Locate the cell with the specified text and output its (x, y) center coordinate. 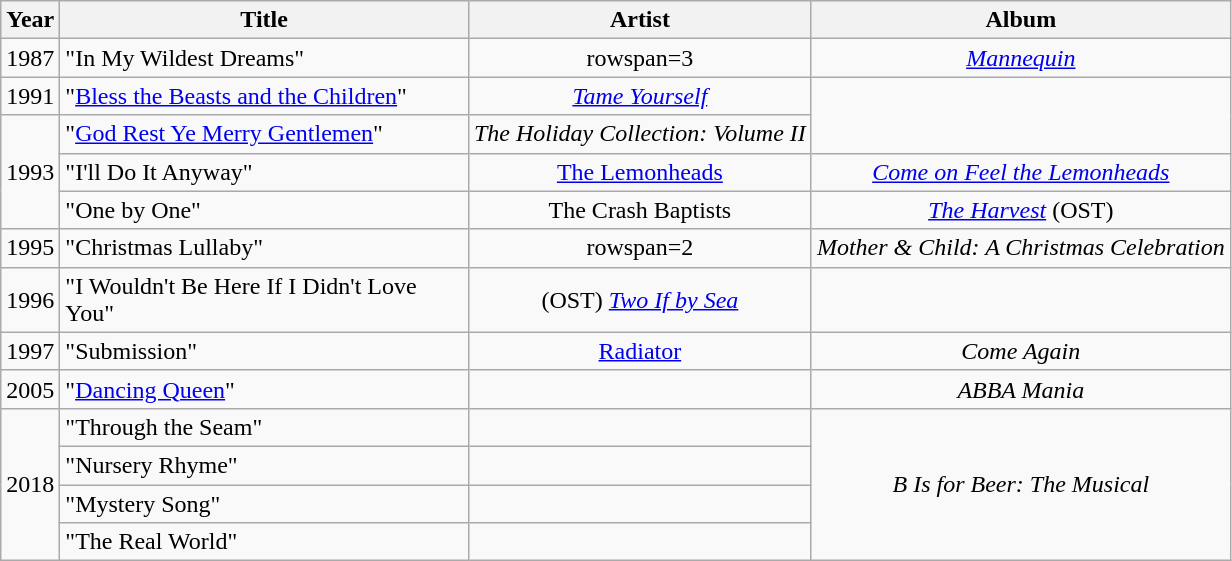
ABBA Mania (1020, 389)
Come on Feel the Lemonheads (1020, 172)
"In My Wildest Dreams" (264, 58)
"I Wouldn't Be Here If I Didn't Love You" (264, 300)
Mother & Child: A Christmas Celebration (1020, 248)
"Through the Seam" (264, 427)
rowspan=3 (640, 58)
"Bless the Beasts and the Children" (264, 96)
Tame Yourself (640, 96)
Radiator (640, 351)
1991 (30, 96)
1996 (30, 300)
1993 (30, 172)
"One by One" (264, 210)
B Is for Beer: The Musical (1020, 484)
Title (264, 20)
1995 (30, 248)
Come Again (1020, 351)
2005 (30, 389)
The Holiday Collection: Volume II (640, 134)
"Submission" (264, 351)
"Dancing Queen" (264, 389)
(OST) Two If by Sea (640, 300)
Mannequin (1020, 58)
"The Real World" (264, 542)
The Lemonheads (640, 172)
"Nursery Rhyme" (264, 465)
The Harvest (OST) (1020, 210)
2018 (30, 484)
"Christmas Lullaby" (264, 248)
Album (1020, 20)
"God Rest Ye Merry Gentlemen" (264, 134)
Artist (640, 20)
"I'll Do It Anyway" (264, 172)
"Mystery Song" (264, 503)
The Crash Baptists (640, 210)
rowspan=2 (640, 248)
1997 (30, 351)
Year (30, 20)
1987 (30, 58)
